Search for the cell housing the specified text and yield its (x, y) center coordinate. 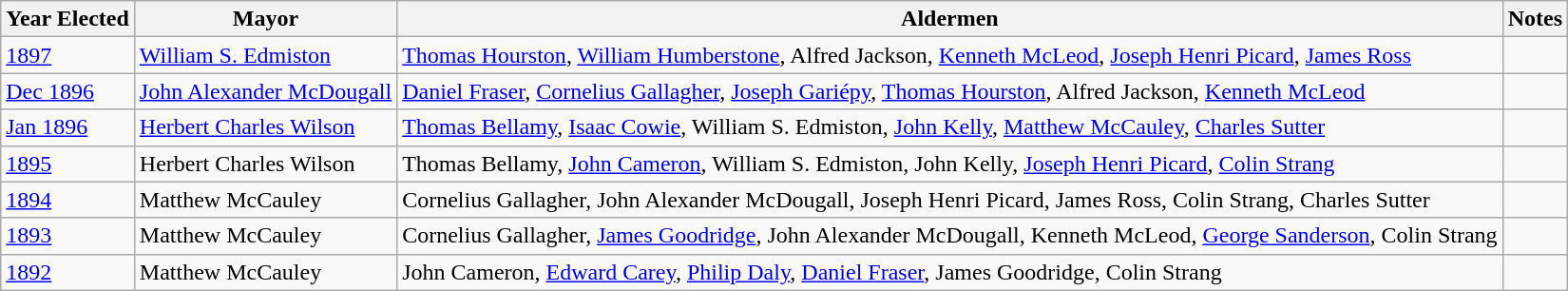
1895 (68, 164)
Mayor (265, 19)
1894 (68, 200)
John Alexander McDougall (265, 91)
Thomas Bellamy, John Cameron, William S. Edmiston, John Kelly, Joseph Henri Picard, Colin Strang (950, 164)
William S. Edmiston (265, 55)
1893 (68, 236)
John Cameron, Edward Carey, Philip Daly, Daniel Fraser, James Goodridge, Colin Strang (950, 272)
Year Elected (68, 19)
Jan 1896 (68, 127)
Thomas Bellamy, Isaac Cowie, William S. Edmiston, John Kelly, Matthew McCauley, Charles Sutter (950, 127)
Daniel Fraser, Cornelius Gallagher, Joseph Gariépy, Thomas Hourston, Alfred Jackson, Kenneth McLeod (950, 91)
Thomas Hourston, William Humberstone, Alfred Jackson, Kenneth McLeod, Joseph Henri Picard, James Ross (950, 55)
Dec 1896 (68, 91)
Cornelius Gallagher, James Goodridge, John Alexander McDougall, Kenneth McLeod, George Sanderson, Colin Strang (950, 236)
Cornelius Gallagher, John Alexander McDougall, Joseph Henri Picard, James Ross, Colin Strang, Charles Sutter (950, 200)
Aldermen (950, 19)
Notes (1535, 19)
1897 (68, 55)
1892 (68, 272)
